Detect which cell encompasses the target text, then output its [x, y] center coordinate. 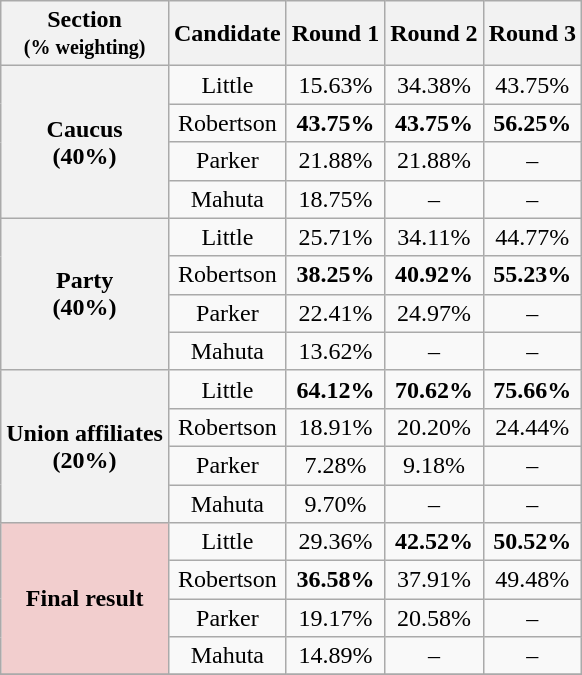
18.75% [335, 199]
20.58% [434, 618]
9.18% [434, 465]
64.12% [335, 389]
14.89% [335, 656]
55.23% [532, 275]
Final result [85, 599]
Section (% weighting) [85, 34]
49.48% [532, 580]
37.91% [434, 580]
25.71% [335, 237]
70.62% [434, 389]
24.97% [434, 313]
Union affiliates (20%) [85, 446]
7.28% [335, 465]
20.20% [434, 427]
Round 3 [532, 34]
Round 1 [335, 34]
Party (40%) [85, 294]
42.52% [434, 542]
13.62% [335, 351]
34.38% [434, 85]
34.11% [434, 237]
36.58% [335, 580]
50.52% [532, 542]
24.44% [532, 427]
15.63% [335, 85]
Candidate [227, 34]
40.92% [434, 275]
18.91% [335, 427]
38.25% [335, 275]
29.36% [335, 542]
9.70% [335, 503]
22.41% [335, 313]
56.25% [532, 123]
Caucus (40%) [85, 142]
75.66% [532, 389]
44.77% [532, 237]
19.17% [335, 618]
Round 2 [434, 34]
